For the text-containing cell, return its midpoint in (X, Y) coordinate format. 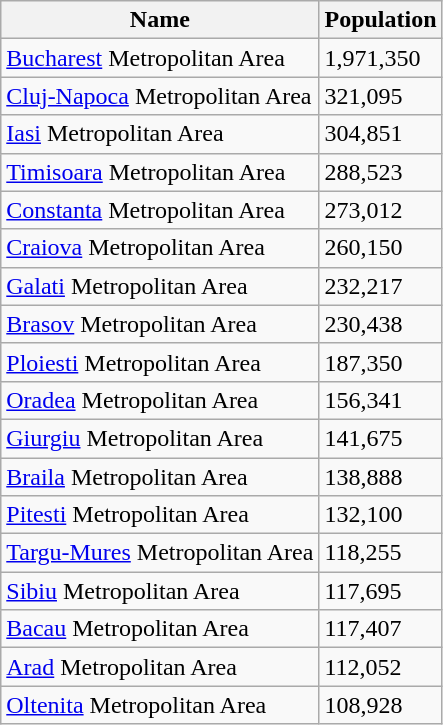
Population (380, 20)
Ploiesti Metropolitan Area (160, 362)
232,217 (380, 286)
Cluj-Napoca Metropolitan Area (160, 96)
Oltenita Metropolitan Area (160, 705)
Oradea Metropolitan Area (160, 400)
132,100 (380, 515)
118,255 (380, 553)
187,350 (380, 362)
Iasi Metropolitan Area (160, 134)
Name (160, 20)
Constanta Metropolitan Area (160, 210)
288,523 (380, 172)
Bucharest Metropolitan Area (160, 58)
156,341 (380, 400)
117,695 (380, 591)
Giurgiu Metropolitan Area (160, 438)
321,095 (380, 96)
230,438 (380, 324)
Targu-Mures Metropolitan Area (160, 553)
Bacau Metropolitan Area (160, 629)
141,675 (380, 438)
138,888 (380, 477)
260,150 (380, 248)
Craiova Metropolitan Area (160, 248)
Timisoara Metropolitan Area (160, 172)
Sibiu Metropolitan Area (160, 591)
Braila Metropolitan Area (160, 477)
117,407 (380, 629)
108,928 (380, 705)
Galati Metropolitan Area (160, 286)
Brasov Metropolitan Area (160, 324)
1,971,350 (380, 58)
Pitesti Metropolitan Area (160, 515)
Arad Metropolitan Area (160, 667)
304,851 (380, 134)
112,052 (380, 667)
273,012 (380, 210)
